Detect which cell encompasses the target text, then output its [x, y] center coordinate. 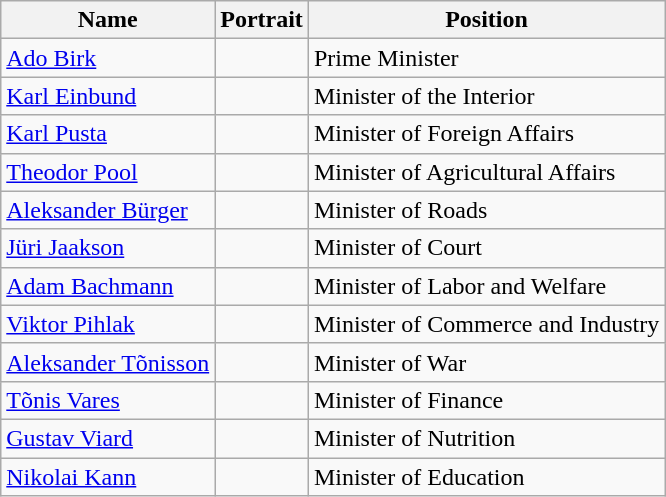
Minister of Court [486, 248]
Minister of Foreign Affairs [486, 134]
Gustav Viard [108, 438]
Prime Minister [486, 58]
Minister of Finance [486, 400]
Portrait [262, 20]
Minister of Education [486, 477]
Tõnis Vares [108, 400]
Aleksander Tõnisson [108, 362]
Minister of Commerce and Industry [486, 324]
Minister of Nutrition [486, 438]
Minister of Agricultural Affairs [486, 172]
Position [486, 20]
Minister of War [486, 362]
Karl Einbund [108, 96]
Nikolai Kann [108, 477]
Name [108, 20]
Adam Bachmann [108, 286]
Viktor Pihlak [108, 324]
Minister of the Interior [486, 96]
Ado Birk [108, 58]
Karl Pusta [108, 134]
Minister of Roads [486, 210]
Aleksander Bürger [108, 210]
Minister of Labor and Welfare [486, 286]
Jüri Jaakson [108, 248]
Theodor Pool [108, 172]
